Find where the given text appears and provide that cell's center as (X, Y) coordinate. 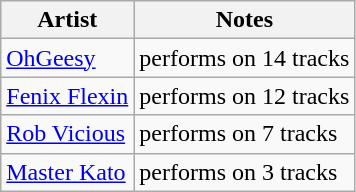
performs on 3 tracks (244, 172)
Notes (244, 20)
Fenix Flexin (68, 96)
Rob Vicious (68, 134)
OhGeesy (68, 58)
performs on 12 tracks (244, 96)
performs on 7 tracks (244, 134)
Artist (68, 20)
Master Kato (68, 172)
performs on 14 tracks (244, 58)
